Find where the given text appears and provide that cell's center as [x, y] coordinate. 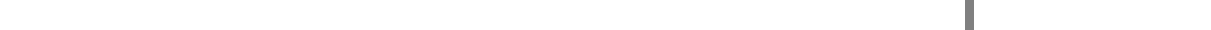
30.0% [760, 15]
48.0% [337, 15]
